Determine the (x, y) coordinate at the center of the cell enclosing the given text.  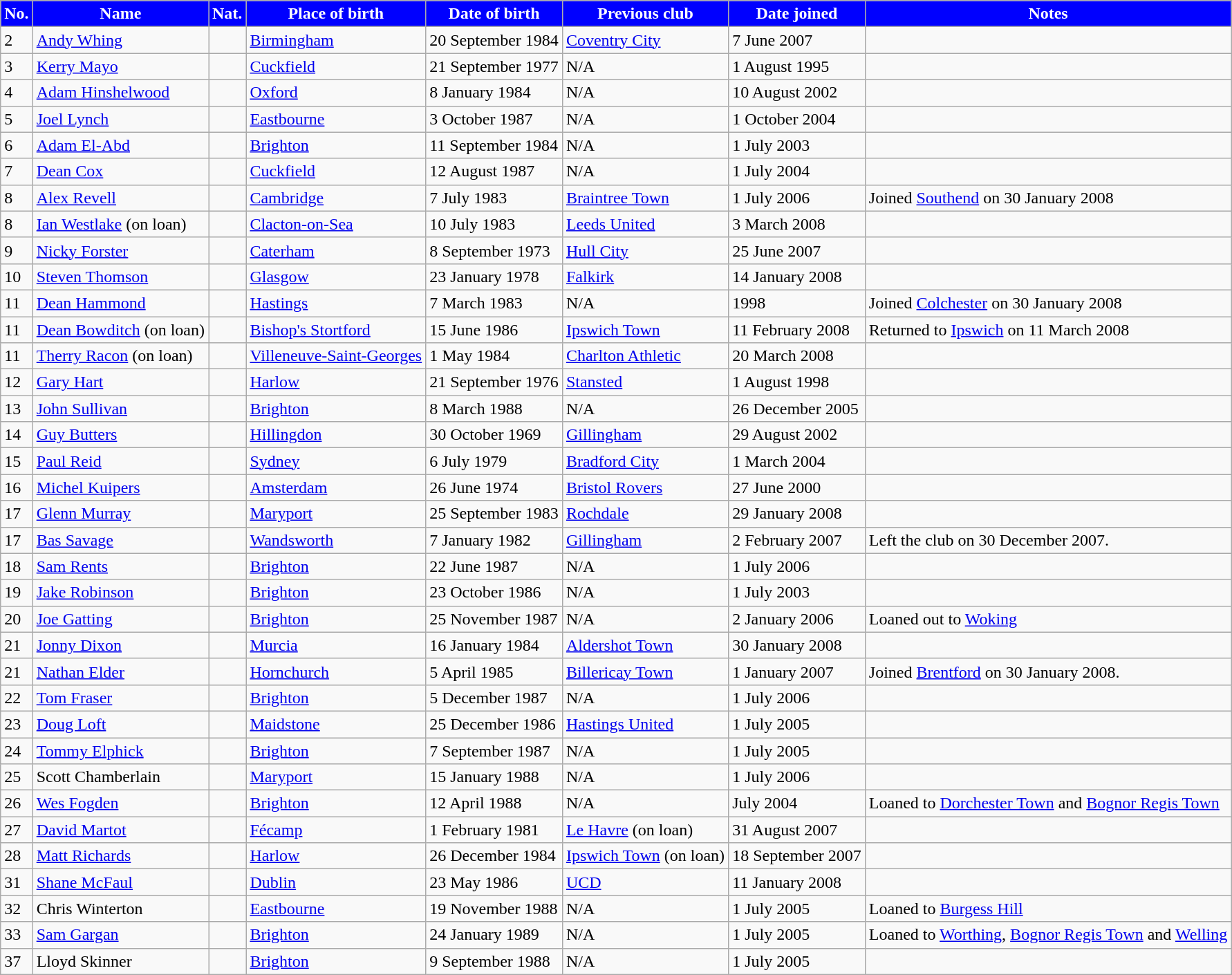
22 June 1987 (494, 566)
23 (17, 724)
Dean Cox (120, 171)
15 June 1986 (494, 330)
Alex Revell (120, 198)
Previous club (645, 14)
10 July 1983 (494, 224)
14 January 2008 (797, 277)
26 December 1984 (494, 856)
1 July 2004 (797, 171)
Scott Chamberlain (120, 777)
Joel Lynch (120, 119)
Place of birth (336, 14)
33 (17, 935)
Loaned to Dorchester Town and Bognor Regis Town (1048, 804)
Bishop's Stortford (336, 330)
7 (17, 171)
Amsterdam (336, 488)
15 (17, 461)
23 May 1986 (494, 882)
1 May 1984 (494, 356)
20 (17, 619)
1 February 1981 (494, 830)
Nathan Elder (120, 671)
10 (17, 277)
John Sullivan (120, 409)
Adam Hinshelwood (120, 93)
24 (17, 750)
Hillingdon (336, 435)
31 (17, 882)
July 2004 (797, 804)
11 January 2008 (797, 882)
1 October 2004 (797, 119)
29 January 2008 (797, 514)
25 December 1986 (494, 724)
20 March 2008 (797, 356)
32 (17, 909)
29 August 2002 (797, 435)
3 March 2008 (797, 224)
Tommy Elphick (120, 750)
1 August 1998 (797, 382)
Birmingham (336, 40)
Date of birth (494, 14)
Joined Brentford on 30 January 2008. (1048, 671)
14 (17, 435)
11 September 1984 (494, 145)
Fécamp (336, 830)
Hastings (336, 303)
Le Havre (on loan) (645, 830)
21 September 1977 (494, 66)
8 March 1988 (494, 409)
12 August 1987 (494, 171)
Sam Gargan (120, 935)
Left the club on 30 December 2007. (1048, 540)
Guy Butters (120, 435)
Loaned to Burgess Hill (1048, 909)
Notes (1048, 14)
18 September 2007 (797, 856)
Glenn Murray (120, 514)
Michel Kuipers (120, 488)
Cambridge (336, 198)
Braintree Town (645, 198)
2 (17, 40)
8 September 1973 (494, 250)
Caterham (336, 250)
Maidstone (336, 724)
2 January 2006 (797, 619)
Gary Hart (120, 382)
3 October 1987 (494, 119)
Murcia (336, 645)
9 September 1988 (494, 961)
21 September 1976 (494, 382)
Joined Colchester on 30 January 2008 (1048, 303)
5 April 1985 (494, 671)
Charlton Athletic (645, 356)
1 March 2004 (797, 461)
13 (17, 409)
19 (17, 593)
Tom Fraser (120, 698)
1998 (797, 303)
5 December 1987 (494, 698)
Nicky Forster (120, 250)
Dean Hammond (120, 303)
Coventry City (645, 40)
26 June 1974 (494, 488)
25 June 2007 (797, 250)
15 January 1988 (494, 777)
Sam Rents (120, 566)
18 (17, 566)
No. (17, 14)
Bristol Rovers (645, 488)
23 October 1986 (494, 593)
Dean Bowditch (on loan) (120, 330)
Ipswich Town (645, 330)
25 November 1987 (494, 619)
3 (17, 66)
Joe Gatting (120, 619)
10 August 2002 (797, 93)
Wes Fogden (120, 804)
Falkirk (645, 277)
12 April 1988 (494, 804)
16 (17, 488)
Sydney (336, 461)
7 January 1982 (494, 540)
Date joined (797, 14)
Aldershot Town (645, 645)
Jake Robinson (120, 593)
30 January 2008 (797, 645)
5 (17, 119)
Name (120, 14)
Joined Southend on 30 January 2008 (1048, 198)
11 February 2008 (797, 330)
Loaned to Worthing, Bognor Regis Town and Welling (1048, 935)
7 March 1983 (494, 303)
Oxford (336, 93)
1 January 2007 (797, 671)
Rochdale (645, 514)
Shane McFaul (120, 882)
Ipswich Town (on loan) (645, 856)
7 June 2007 (797, 40)
Hornchurch (336, 671)
30 October 1969 (494, 435)
Kerry Mayo (120, 66)
Matt Richards (120, 856)
UCD (645, 882)
Returned to Ipswich on 11 March 2008 (1048, 330)
Doug Loft (120, 724)
12 (17, 382)
26 (17, 804)
37 (17, 961)
26 December 2005 (797, 409)
7 July 1983 (494, 198)
23 January 1978 (494, 277)
1 August 1995 (797, 66)
8 January 1984 (494, 93)
9 (17, 250)
David Martot (120, 830)
Therry Racon (on loan) (120, 356)
Wandsworth (336, 540)
Chris Winterton (120, 909)
Paul Reid (120, 461)
Bas Savage (120, 540)
27 (17, 830)
Jonny Dixon (120, 645)
Billericay Town (645, 671)
Clacton-on-Sea (336, 224)
24 January 1989 (494, 935)
Nat. (227, 14)
Villeneuve-Saint-Georges (336, 356)
28 (17, 856)
4 (17, 93)
Loaned out to Woking (1048, 619)
Bradford City (645, 461)
Ian Westlake (on loan) (120, 224)
22 (17, 698)
25 (17, 777)
2 February 2007 (797, 540)
25 September 1983 (494, 514)
Hull City (645, 250)
Leeds United (645, 224)
Hastings United (645, 724)
Dublin (336, 882)
6 July 1979 (494, 461)
Steven Thomson (120, 277)
27 June 2000 (797, 488)
Glasgow (336, 277)
Adam El-Abd (120, 145)
16 January 1984 (494, 645)
20 September 1984 (494, 40)
7 September 1987 (494, 750)
Andy Whing (120, 40)
6 (17, 145)
19 November 1988 (494, 909)
Stansted (645, 382)
31 August 2007 (797, 830)
Lloyd Skinner (120, 961)
